Provide the (x, y) coordinate of the cell's center where the given text is located.  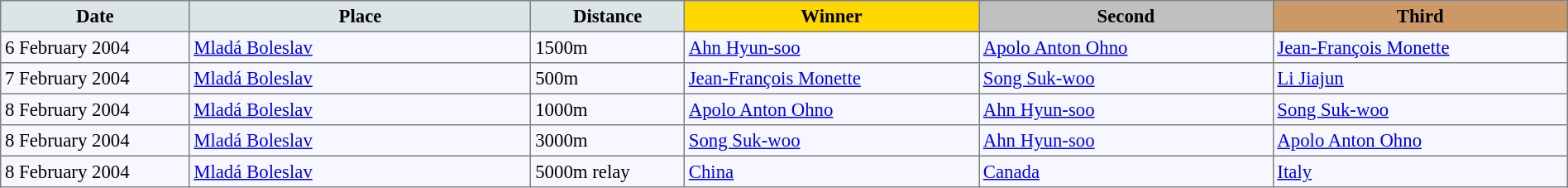
1000m (608, 109)
Third (1420, 17)
5000m relay (608, 171)
3000m (608, 141)
7 February 2004 (95, 79)
Italy (1420, 171)
Date (95, 17)
500m (608, 79)
Li Jiajun (1420, 79)
China (831, 171)
1500m (608, 47)
Place (361, 17)
Distance (608, 17)
Winner (831, 17)
Canada (1126, 171)
Second (1126, 17)
6 February 2004 (95, 47)
